From the cell containing the given text, extract its center point as [X, Y] coordinate. 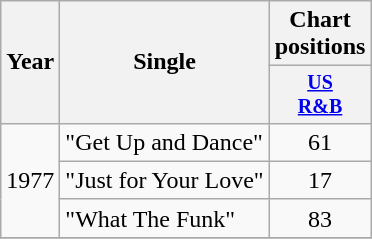
"Just for Your Love" [164, 180]
Chart positions [320, 34]
61 [320, 142]
17 [320, 180]
Year [30, 62]
83 [320, 218]
Single [164, 62]
USR&B [320, 94]
"What The Funk" [164, 218]
"Get Up and Dance" [164, 142]
1977 [30, 180]
